Return the [X, Y] coordinate for the center point of the cell that contains the specified text.  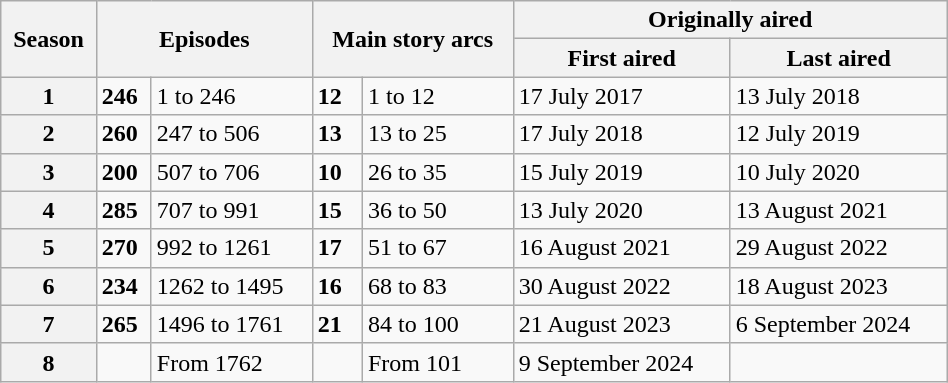
7 [49, 324]
Episodes [204, 39]
707 to 991 [232, 210]
10 [337, 172]
15 July 2019 [622, 172]
13 August 2021 [838, 210]
260 [124, 134]
6 [49, 286]
246 [124, 96]
4 [49, 210]
265 [124, 324]
285 [124, 210]
29 August 2022 [838, 248]
12 July 2019 [838, 134]
234 [124, 286]
36 to 50 [438, 210]
84 to 100 [438, 324]
21 [337, 324]
13 to 25 [438, 134]
1 [49, 96]
10 July 2020 [838, 172]
13 July 2020 [622, 210]
First aired [622, 58]
8 [49, 362]
992 to 1261 [232, 248]
5 [49, 248]
From 101 [438, 362]
13 [337, 134]
From 1762 [232, 362]
9 September 2024 [622, 362]
16 August 2021 [622, 248]
12 [337, 96]
6 September 2024 [838, 324]
51 to 67 [438, 248]
17 July 2017 [622, 96]
2 [49, 134]
270 [124, 248]
3 [49, 172]
Main story arcs [412, 39]
17 [337, 248]
17 July 2018 [622, 134]
26 to 35 [438, 172]
1496 to 1761 [232, 324]
247 to 506 [232, 134]
Season [49, 39]
507 to 706 [232, 172]
Originally aired [730, 20]
18 August 2023 [838, 286]
16 [337, 286]
30 August 2022 [622, 286]
Last aired [838, 58]
68 to 83 [438, 286]
1 to 246 [232, 96]
13 July 2018 [838, 96]
1262 to 1495 [232, 286]
1 to 12 [438, 96]
21 August 2023 [622, 324]
15 [337, 210]
200 [124, 172]
